Identify which cell holds the provided text, then report its (x, y) central coordinate. 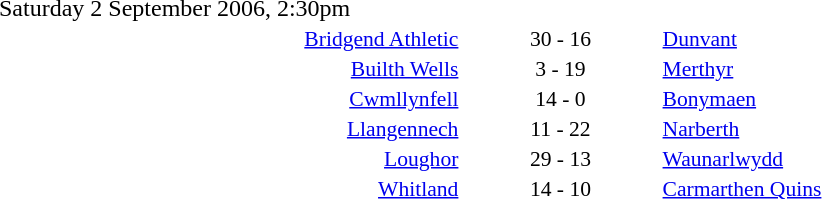
29 - 13 (560, 158)
11 - 22 (560, 128)
30 - 16 (560, 38)
14 - 0 (560, 98)
3 - 19 (560, 68)
